Scan for the cell matching the given text and deliver its [x, y] coordinate at center. 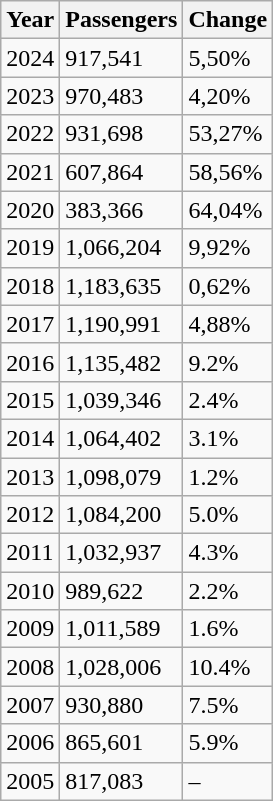
2022 [30, 134]
Change [228, 20]
5.0% [228, 515]
2012 [30, 515]
2006 [30, 743]
2020 [30, 210]
– [228, 781]
58,56% [228, 172]
1,183,635 [122, 286]
64,04% [228, 210]
1,084,200 [122, 515]
1,135,482 [122, 362]
Year [30, 20]
817,083 [122, 781]
4.3% [228, 553]
2007 [30, 705]
1,028,006 [122, 667]
1,066,204 [122, 248]
53,27% [228, 134]
2017 [30, 324]
930,880 [122, 705]
2021 [30, 172]
3.1% [228, 438]
607,864 [122, 172]
5,50% [228, 58]
865,601 [122, 743]
1,064,402 [122, 438]
2005 [30, 781]
2011 [30, 553]
2.4% [228, 400]
2008 [30, 667]
10.4% [228, 667]
4,88% [228, 324]
1.2% [228, 477]
2019 [30, 248]
2010 [30, 591]
9.2% [228, 362]
1.6% [228, 629]
2024 [30, 58]
5.9% [228, 743]
989,622 [122, 591]
2.2% [228, 591]
1,011,589 [122, 629]
9,92% [228, 248]
383,366 [122, 210]
2016 [30, 362]
1,190,991 [122, 324]
2023 [30, 96]
0,62% [228, 286]
917,541 [122, 58]
2014 [30, 438]
Passengers [122, 20]
7.5% [228, 705]
2009 [30, 629]
970,483 [122, 96]
2013 [30, 477]
1,039,346 [122, 400]
1,032,937 [122, 553]
2015 [30, 400]
931,698 [122, 134]
4,20% [228, 96]
2018 [30, 286]
1,098,079 [122, 477]
